From the cell containing the given text, extract its center point as (x, y) coordinate. 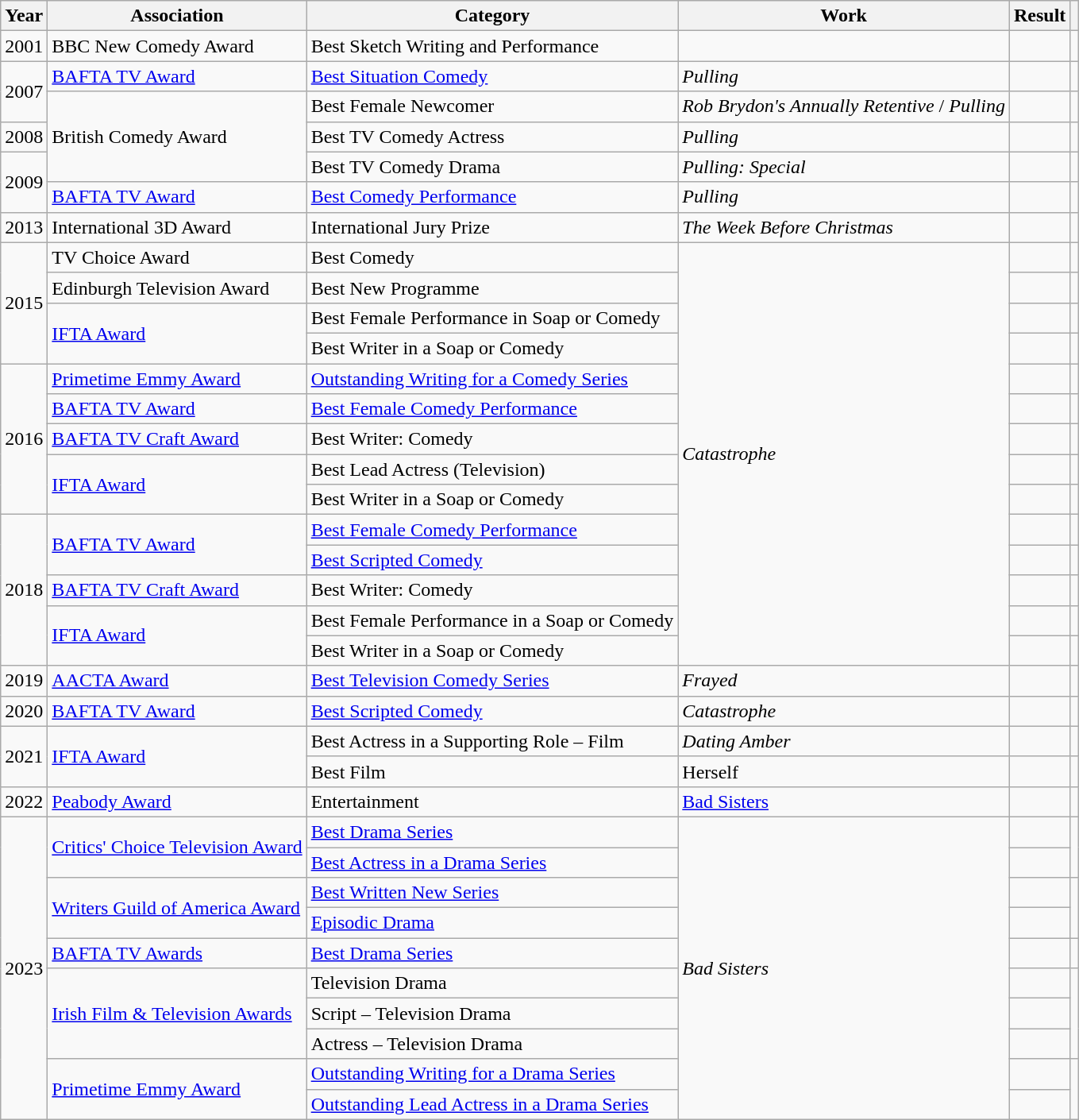
Best Written New Series (492, 893)
Category (492, 16)
The Week Before Christmas (844, 227)
Frayed (844, 681)
Best Comedy (492, 257)
Work (844, 16)
Best Female Performance in a Soap or Comedy (492, 620)
British Comedy Award (177, 137)
2009 (24, 182)
Actress – Television Drama (492, 1044)
Best Comedy Performance (492, 197)
Writers Guild of America Award (177, 908)
Best Television Comedy Series (492, 681)
Outstanding Lead Actress in a Drama Series (492, 1104)
Outstanding Writing for a Drama Series (492, 1074)
Episodic Drama (492, 923)
Best Actress in a Drama Series (492, 862)
Best TV Comedy Actress (492, 137)
TV Choice Award (177, 257)
2001 (24, 46)
Television Drama (492, 983)
2021 (24, 756)
Edinburgh Television Award (177, 288)
Best Situation Comedy (492, 76)
Script – Television Drama (492, 1014)
Rob Brydon's Annually Retentive / Pulling (844, 106)
Entertainment (492, 801)
AACTA Award (177, 681)
Dating Amber (844, 741)
2019 (24, 681)
Critics' Choice Television Award (177, 847)
2016 (24, 439)
Pulling: Special (844, 167)
Result (1039, 16)
Best Lead Actress (Television) (492, 469)
2022 (24, 801)
2007 (24, 91)
Irish Film & Television Awards (177, 1014)
Best Actress in a Supporting Role – Film (492, 741)
Best Film (492, 771)
2008 (24, 137)
Best Female Performance in Soap or Comedy (492, 318)
International Jury Prize (492, 227)
BBC New Comedy Award (177, 46)
Peabody Award (177, 801)
2020 (24, 711)
2013 (24, 227)
Best Female Newcomer (492, 106)
Best TV Comedy Drama (492, 167)
2023 (24, 967)
International 3D Award (177, 227)
2018 (24, 590)
Herself (844, 771)
Association (177, 16)
BAFTA TV Awards (177, 953)
Best New Programme (492, 288)
2015 (24, 303)
Outstanding Writing for a Comedy Series (492, 379)
Best Sketch Writing and Performance (492, 46)
Year (24, 16)
